Determine the (x, y) coordinate at the center of the cell enclosing the given text.  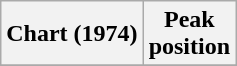
Chart (1974) (72, 34)
Peakposition (189, 34)
